Scan for the cell matching the given text and deliver its (X, Y) coordinate at center. 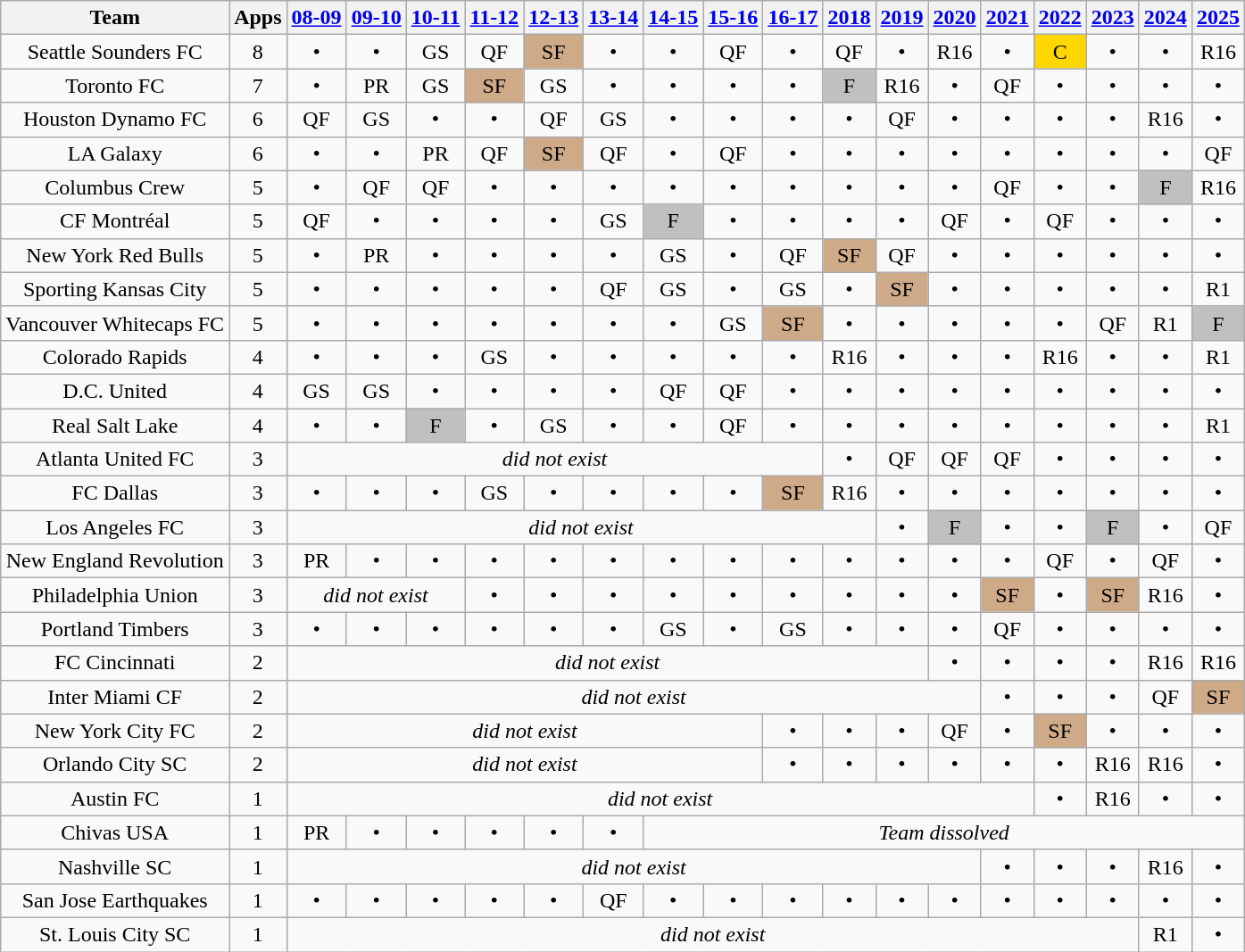
15-16 (734, 18)
Vancouver Whitecaps FC (115, 323)
Austin FC (115, 799)
7 (258, 86)
New York City FC (115, 731)
Atlanta United FC (115, 459)
CF Montréal (115, 221)
2024 (1166, 18)
2023 (1112, 18)
Team dissolved (944, 832)
2020 (955, 18)
2022 (1060, 18)
08-09 (316, 18)
Apps (258, 18)
D.C. United (115, 391)
Columbus Crew (115, 187)
Nashville SC (115, 866)
09-10 (377, 18)
New England Revolution (115, 561)
2018 (850, 18)
16-17 (793, 18)
Seattle Sounders FC (115, 52)
12-13 (553, 18)
10-11 (436, 18)
Real Salt Lake (115, 426)
Inter Miami CF (115, 697)
Los Angeles FC (115, 527)
Colorado Rapids (115, 357)
Orlando City SC (115, 765)
Houston Dynamo FC (115, 120)
San Jose Earthquakes (115, 900)
Sporting Kansas City (115, 289)
New York Red Bulls (115, 255)
2025 (1217, 18)
Toronto FC (115, 86)
FC Cincinnati (115, 663)
C (1060, 52)
Team (115, 18)
14-15 (673, 18)
2019 (901, 18)
Portland Timbers (115, 629)
Chivas USA (115, 832)
FC Dallas (115, 493)
LA Galaxy (115, 153)
13-14 (614, 18)
11-12 (494, 18)
Philadelphia Union (115, 595)
2021 (1007, 18)
St. Louis City SC (115, 934)
8 (258, 52)
